Determine the [X, Y] coordinate at the center of the cell enclosing the given text.  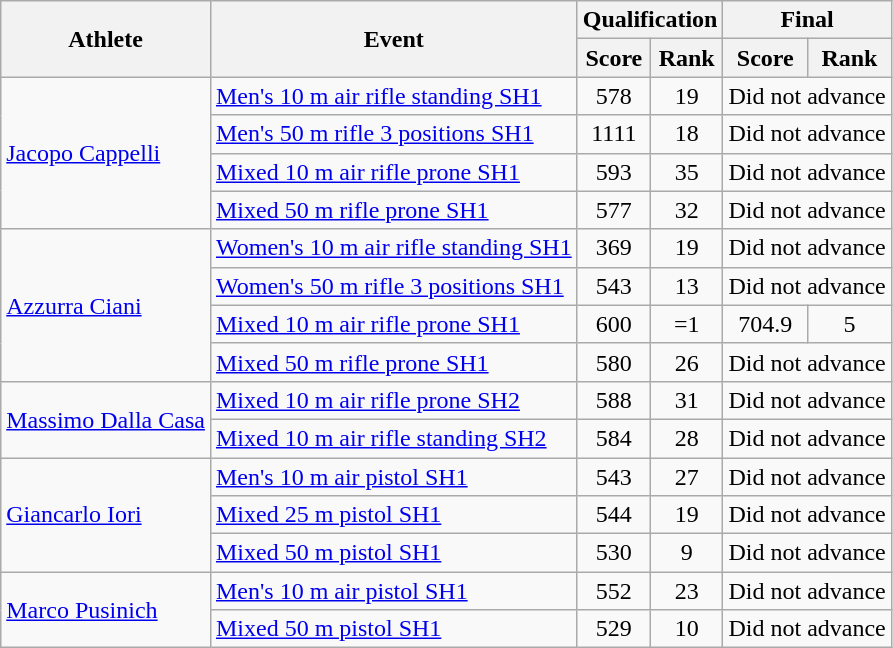
Women's 50 m rifle 3 positions SH1 [394, 286]
Men's 10 m air rifle standing SH1 [394, 96]
9 [687, 553]
=1 [687, 324]
577 [614, 210]
Athlete [106, 39]
27 [687, 477]
18 [687, 134]
23 [687, 591]
Massimo Dalla Casa [106, 419]
Azzurra Ciani [106, 305]
600 [614, 324]
Giancarlo Iori [106, 515]
Final [807, 20]
580 [614, 362]
13 [687, 286]
578 [614, 96]
Marco Pusinich [106, 610]
5 [850, 324]
593 [614, 172]
Jacopo Cappelli [106, 153]
Mixed 10 m air rifle prone SH2 [394, 400]
369 [614, 248]
Women's 10 m air rifle standing SH1 [394, 248]
Mixed 25 m pistol SH1 [394, 515]
704.9 [766, 324]
588 [614, 400]
26 [687, 362]
1111 [614, 134]
Qualification [650, 20]
32 [687, 210]
31 [687, 400]
35 [687, 172]
Men's 50 m rifle 3 positions SH1 [394, 134]
584 [614, 438]
530 [614, 553]
28 [687, 438]
10 [687, 629]
552 [614, 591]
529 [614, 629]
Mixed 10 m air rifle standing SH2 [394, 438]
544 [614, 515]
Event [394, 39]
